Pinpoint the cell where the given text exists, returning its [X, Y] midpoint coordinate. 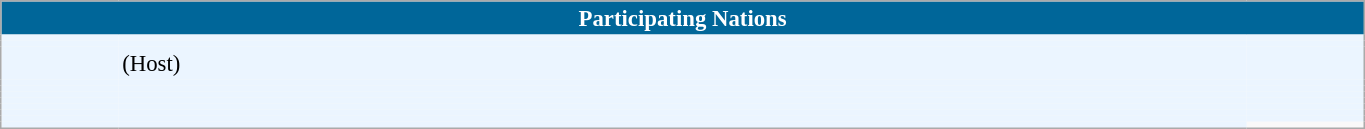
Participating Nations [683, 18]
(Host) [682, 62]
